Provide the [X, Y] coordinate of the cell's center where the given text is located.  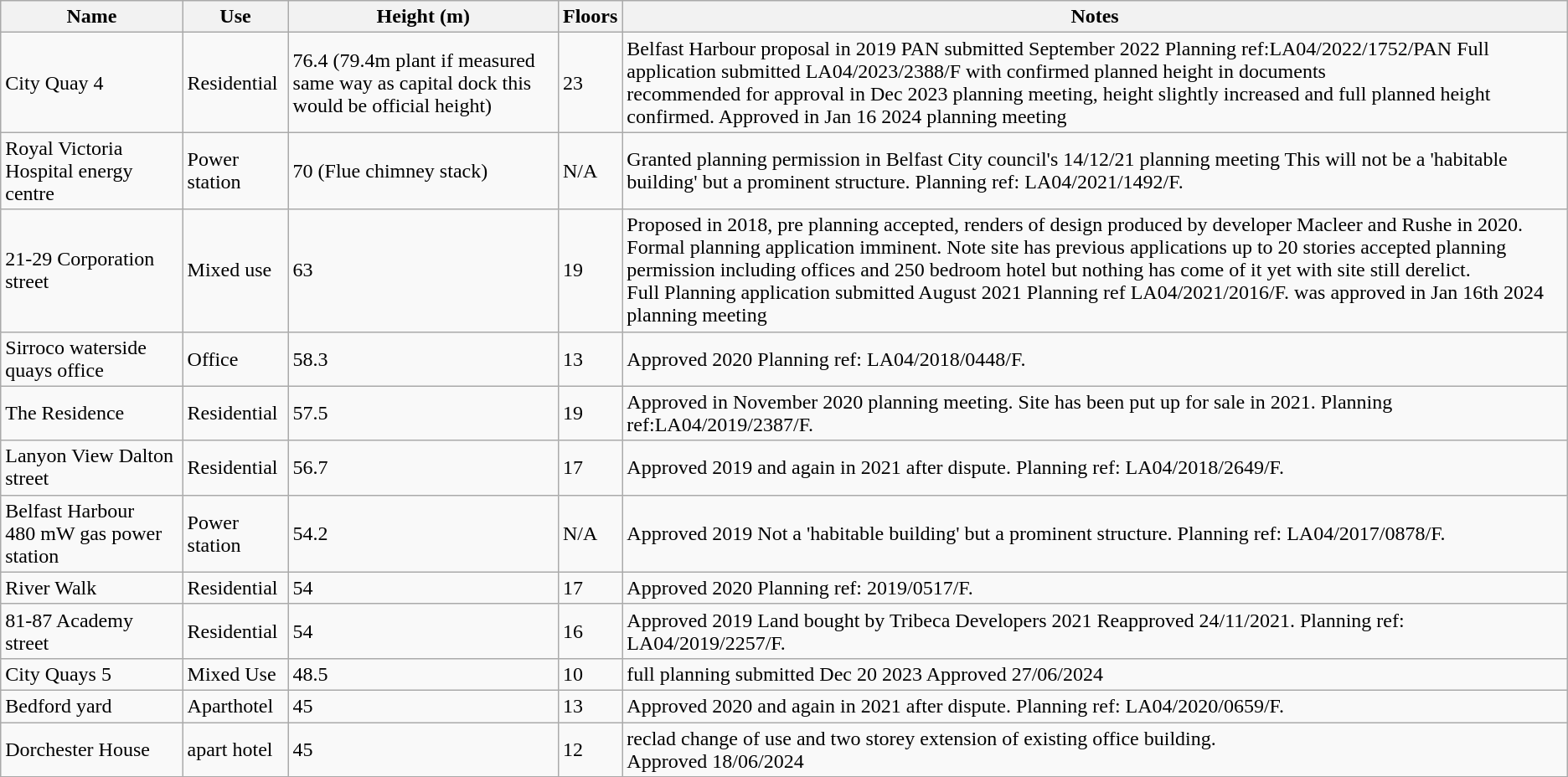
Lanyon View Dalton street [92, 467]
70 (Flue chimney stack) [423, 171]
21-29 Corporation street [92, 270]
Approved 2019 and again in 2021 after dispute. Planning ref: LA04/2018/2649/F. [1095, 467]
City Quay 4 [92, 82]
Bedford yard [92, 706]
56.7 [423, 467]
Mixed Use [235, 674]
Approved 2020 and again in 2021 after dispute. Planning ref: LA04/2020/0659/F. [1095, 706]
Approved 2020 Planning ref: 2019/0517/F. [1095, 588]
Name [92, 17]
23 [590, 82]
Mixed use [235, 270]
Aparthotel [235, 706]
58.3 [423, 358]
81-87 Academy street [92, 631]
Dorchester House [92, 749]
48.5 [423, 674]
10 [590, 674]
16 [590, 631]
Floors [590, 17]
Height (m) [423, 17]
Notes [1095, 17]
54.2 [423, 533]
Royal Victoria Hospital energy centre [92, 171]
76.4 (79.4m plant if measured same way as capital dock this would be official height) [423, 82]
57.5 [423, 414]
Approved 2019 Not a 'habitable building' but a prominent structure. Planning ref: LA04/2017/0878/F. [1095, 533]
reclad change of use and two storey extension of existing office building.Approved 18/06/2024 [1095, 749]
12 [590, 749]
River Walk [92, 588]
Approved 2020 Planning ref: LA04/2018/0448/F. [1095, 358]
63 [423, 270]
full planning submitted Dec 20 2023 Approved 27/06/2024 [1095, 674]
Office [235, 358]
apart hotel [235, 749]
Approved in November 2020 planning meeting. Site has been put up for sale in 2021. Planning ref:LA04/2019/2387/F. [1095, 414]
Sirroco waterside quays office [92, 358]
Approved 2019 Land bought by Tribeca Developers 2021 Reapproved 24/11/2021. Planning ref: LA04/2019/2257/F. [1095, 631]
Belfast Harbour 480 mW gas power station [92, 533]
City Quays 5 [92, 674]
Use [235, 17]
The Residence [92, 414]
